Find where the given text appears and provide that cell's center as (X, Y) coordinate. 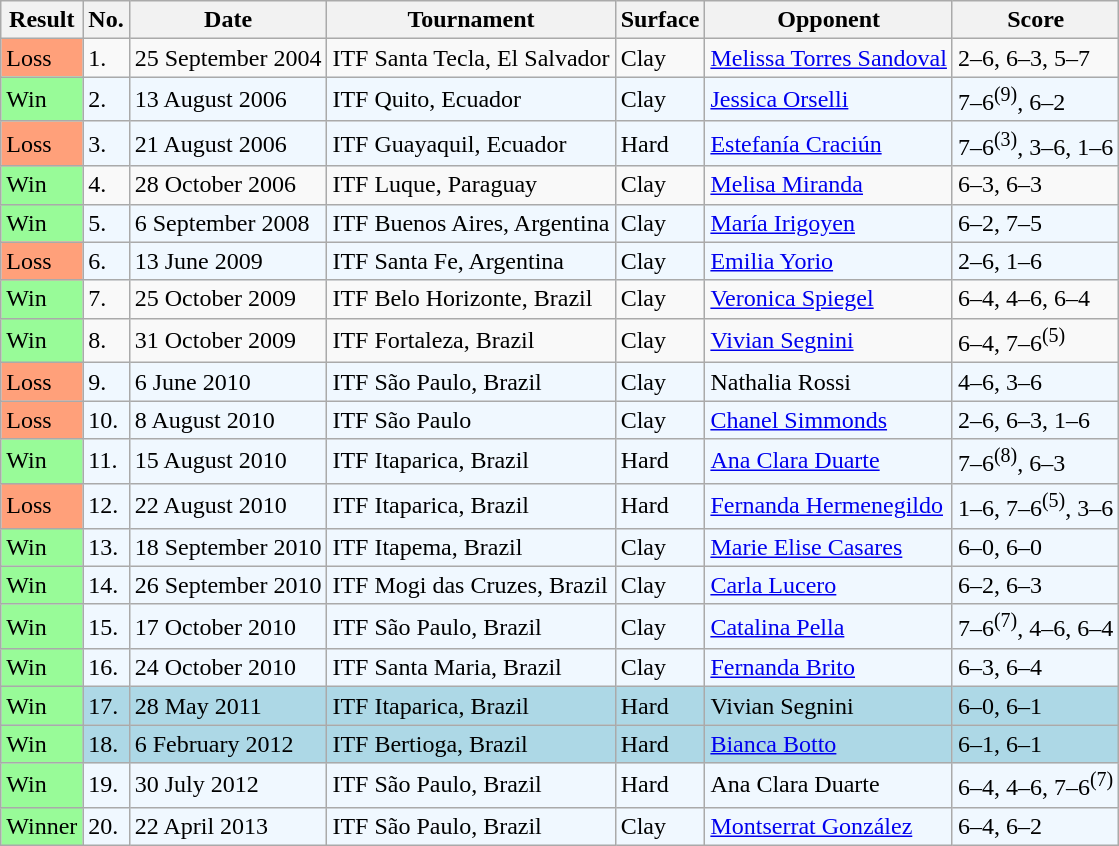
Jessica Orselli (829, 100)
28 October 2006 (228, 185)
18 September 2010 (228, 547)
ITF Quito, Ecuador (471, 100)
6–4, 6–2 (1035, 826)
28 May 2011 (228, 706)
15 August 2010 (228, 462)
6 February 2012 (228, 744)
6–0, 6–0 (1035, 547)
18. (106, 744)
7–6(3), 3–6, 1–6 (1035, 144)
6–4, 7–6(5) (1035, 340)
ITF Santa Maria, Brazil (471, 668)
ITF Mogi das Cruzes, Brazil (471, 585)
Marie Elise Casares (829, 547)
2–6, 6–3, 1–6 (1035, 420)
24 October 2010 (228, 668)
3. (106, 144)
Carla Lucero (829, 585)
ITF Santa Fe, Argentina (471, 261)
Winner (42, 826)
ITF Luque, Paraguay (471, 185)
6–4, 4–6, 7–6(7) (1035, 786)
9. (106, 382)
Veronica Spiegel (829, 299)
María Irigoyen (829, 223)
6–3, 6–3 (1035, 185)
ITF Santa Tecla, El Salvador (471, 58)
Date (228, 20)
1–6, 7–6(5), 3–6 (1035, 506)
Fernanda Hermenegildo (829, 506)
16. (106, 668)
31 October 2009 (228, 340)
ITF Itapema, Brazil (471, 547)
ITF São Paulo (471, 420)
11. (106, 462)
6–4, 4–6, 6–4 (1035, 299)
Nathalia Rossi (829, 382)
Fernanda Brito (829, 668)
12. (106, 506)
22 April 2013 (228, 826)
Catalina Pella (829, 626)
7–6(9), 6–2 (1035, 100)
2–6, 1–6 (1035, 261)
4–6, 3–6 (1035, 382)
6 September 2008 (228, 223)
13 June 2009 (228, 261)
21 August 2006 (228, 144)
26 September 2010 (228, 585)
ITF Guayaquil, Ecuador (471, 144)
ITF Buenos Aires, Argentina (471, 223)
No. (106, 20)
1. (106, 58)
4. (106, 185)
7. (106, 299)
7–6(8), 6–3 (1035, 462)
Melissa Torres Sandoval (829, 58)
2. (106, 100)
17. (106, 706)
10. (106, 420)
Result (42, 20)
8. (106, 340)
2–6, 6–3, 5–7 (1035, 58)
6. (106, 261)
13. (106, 547)
6 June 2010 (228, 382)
Montserrat González (829, 826)
Chanel Simmonds (829, 420)
ITF Fortaleza, Brazil (471, 340)
17 October 2010 (228, 626)
ITF Belo Horizonte, Brazil (471, 299)
7–6(7), 4–6, 6–4 (1035, 626)
Bianca Botto (829, 744)
Estefanía Craciún (829, 144)
ITF Bertioga, Brazil (471, 744)
Melisa Miranda (829, 185)
Opponent (829, 20)
6–3, 6–4 (1035, 668)
8 August 2010 (228, 420)
6–1, 6–1 (1035, 744)
15. (106, 626)
6–2, 7–5 (1035, 223)
13 August 2006 (228, 100)
19. (106, 786)
20. (106, 826)
6–0, 6–1 (1035, 706)
25 September 2004 (228, 58)
14. (106, 585)
Tournament (471, 20)
22 August 2010 (228, 506)
Emilia Yorio (829, 261)
Surface (660, 20)
5. (106, 223)
Score (1035, 20)
6–2, 6–3 (1035, 585)
25 October 2009 (228, 299)
30 July 2012 (228, 786)
